Capture the cell that displays the provided text and extract its (x, y) central coordinate. 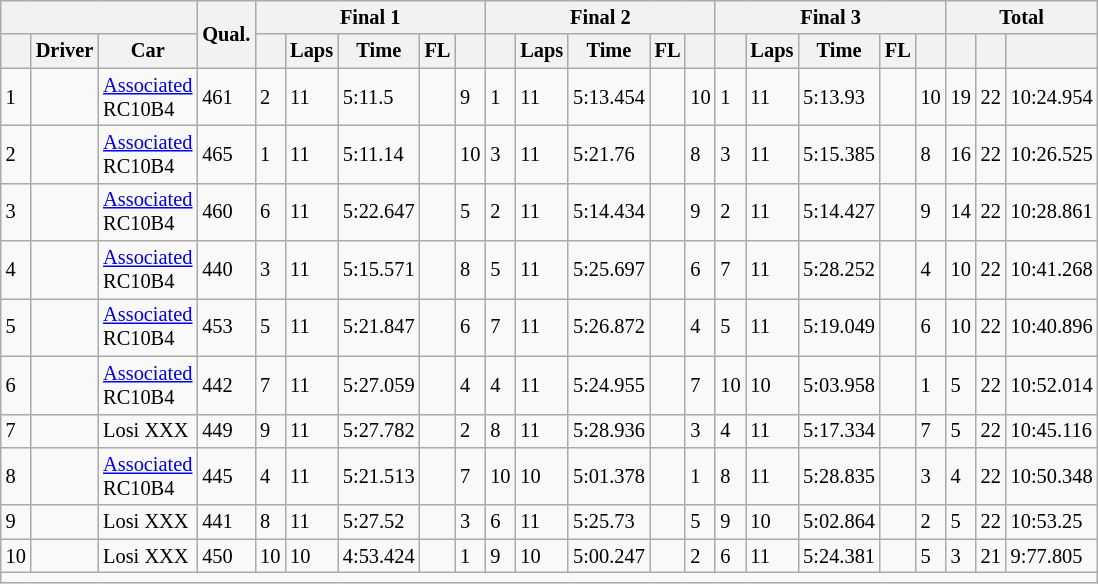
Final 2 (600, 17)
5:21.76 (609, 154)
465 (226, 154)
5:25.73 (609, 522)
10:26.525 (1052, 154)
Final 1 (370, 17)
10:28.861 (1052, 212)
4:53.424 (379, 556)
Car (148, 51)
21 (991, 556)
5:24.381 (839, 556)
5:14.434 (609, 212)
442 (226, 385)
5:27.059 (379, 385)
5:28.936 (609, 431)
445 (226, 476)
461 (226, 97)
5:26.872 (609, 327)
14 (961, 212)
5:27.782 (379, 431)
5:28.252 (839, 270)
5:11.5 (379, 97)
Final 3 (830, 17)
449 (226, 431)
10:52.014 (1052, 385)
441 (226, 522)
5:28.835 (839, 476)
5:14.427 (839, 212)
460 (226, 212)
5:02.864 (839, 522)
450 (226, 556)
5:21.847 (379, 327)
5:03.958 (839, 385)
5:17.334 (839, 431)
440 (226, 270)
5:27.52 (379, 522)
5:19.049 (839, 327)
5:21.513 (379, 476)
5:11.14 (379, 154)
5:13.93 (839, 97)
10:41.268 (1052, 270)
5:24.955 (609, 385)
10:24.954 (1052, 97)
19 (961, 97)
5:22.647 (379, 212)
16 (961, 154)
5:13.454 (609, 97)
Qual. (226, 34)
9:77.805 (1052, 556)
10:40.896 (1052, 327)
Driver (64, 51)
Total (1022, 17)
5:15.571 (379, 270)
10:45.116 (1052, 431)
5:15.385 (839, 154)
5:25.697 (609, 270)
10:50.348 (1052, 476)
5:00.247 (609, 556)
10:53.25 (1052, 522)
453 (226, 327)
5:01.378 (609, 476)
